Identify which cell holds the provided text, then report its (X, Y) central coordinate. 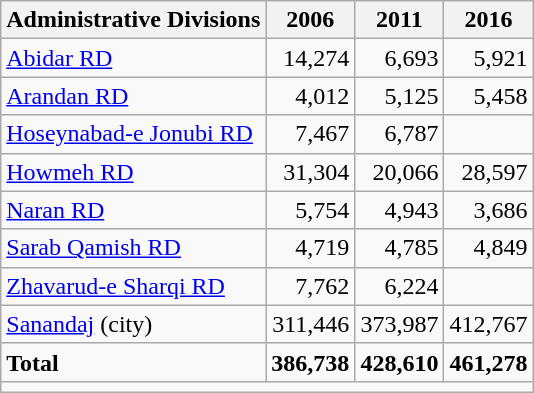
14,274 (310, 58)
3,686 (488, 210)
28,597 (488, 172)
2006 (310, 20)
5,921 (488, 58)
4,785 (400, 248)
412,767 (488, 324)
5,125 (400, 96)
2016 (488, 20)
6,693 (400, 58)
428,610 (400, 362)
4,849 (488, 248)
Administrative Divisions (134, 20)
2011 (400, 20)
4,719 (310, 248)
Howmeh RD (134, 172)
5,754 (310, 210)
7,467 (310, 134)
4,943 (400, 210)
Sarab Qamish RD (134, 248)
6,224 (400, 286)
31,304 (310, 172)
Sanandaj (city) (134, 324)
Abidar RD (134, 58)
461,278 (488, 362)
Naran RD (134, 210)
4,012 (310, 96)
311,446 (310, 324)
Hoseynabad-e Jonubi RD (134, 134)
373,987 (400, 324)
6,787 (400, 134)
Arandan RD (134, 96)
20,066 (400, 172)
7,762 (310, 286)
Zhavarud-e Sharqi RD (134, 286)
5,458 (488, 96)
386,738 (310, 362)
Total (134, 362)
